Find where the given text appears and provide that cell's center as (x, y) coordinate. 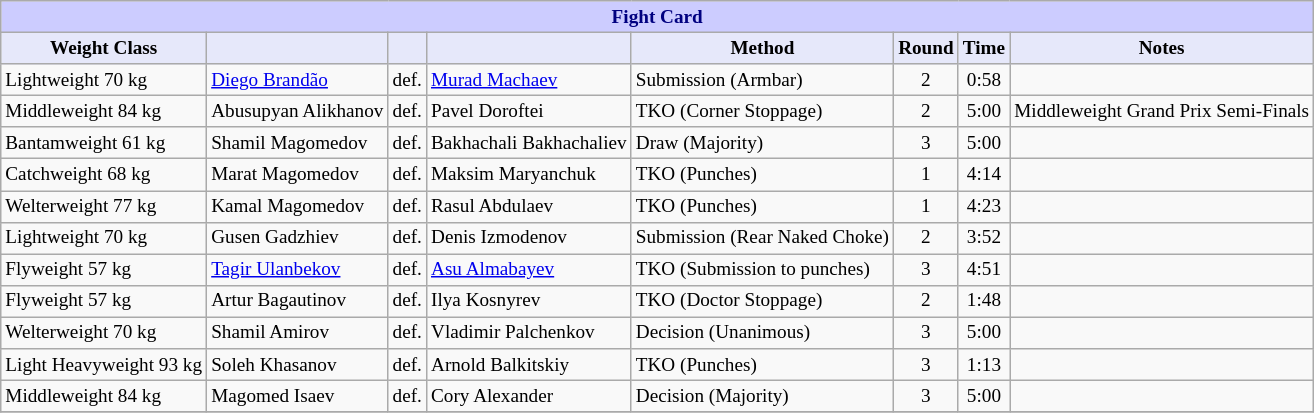
Round (926, 48)
1:48 (984, 301)
TKO (Corner Stoppage) (762, 111)
Light Heavyweight 93 kg (104, 365)
Tagir Ulanbekov (298, 270)
Denis Izmodenov (528, 238)
4:14 (984, 175)
1:13 (984, 365)
Bantamweight 61 kg (104, 143)
Notes (1162, 48)
Vladimir Palchenkov (528, 333)
Magomed Isaev (298, 396)
3:52 (984, 238)
Rasul Abdulaev (528, 206)
Weight Class (104, 48)
Submission (Rear Naked Choke) (762, 238)
Murad Machaev (528, 80)
Method (762, 48)
0:58 (984, 80)
Catchweight 68 kg (104, 175)
Artur Bagautinov (298, 301)
Decision (Majority) (762, 396)
Shamil Magomedov (298, 143)
Soleh Khasanov (298, 365)
TKO (Doctor Stoppage) (762, 301)
Maksim Maryanchuk (528, 175)
4:23 (984, 206)
Ilya Kosnyrev (528, 301)
Draw (Majority) (762, 143)
Pavel Doroftei (528, 111)
Welterweight 70 kg (104, 333)
Gusen Gadzhiev (298, 238)
Diego Brandão (298, 80)
Submission (Armbar) (762, 80)
Bakhachali Bakhachaliev (528, 143)
Middleweight Grand Prix Semi-Finals (1162, 111)
Asu Almabayev (528, 270)
Abusupyan Alikhanov (298, 111)
Decision (Unanimous) (762, 333)
Fight Card (658, 17)
Marat Magomedov (298, 175)
Shamil Amirov (298, 333)
4:51 (984, 270)
TKO (Submission to punches) (762, 270)
Cory Alexander (528, 396)
Kamal Magomedov (298, 206)
Time (984, 48)
Welterweight 77 kg (104, 206)
Arnold Balkitskiy (528, 365)
